Output the [X, Y] coordinate of the center of the cell containing the given text.  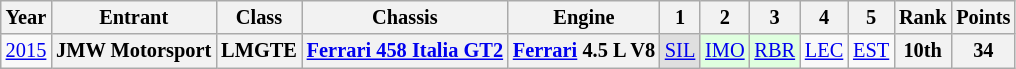
3 [774, 17]
Entrant [134, 17]
Points [983, 17]
1 [680, 17]
LEC [824, 51]
Chassis [405, 17]
4 [824, 17]
RBR [774, 51]
IMO [724, 51]
EST [871, 51]
JMW Motorsport [134, 51]
2015 [26, 51]
Engine [584, 17]
34 [983, 51]
Class [259, 17]
SIL [680, 51]
5 [871, 17]
Ferrari 458 Italia GT2 [405, 51]
LMGTE [259, 51]
Ferrari 4.5 L V8 [584, 51]
Year [26, 17]
10th [922, 51]
2 [724, 17]
Rank [922, 17]
